Return (x, y) of the center of cell containing provided text 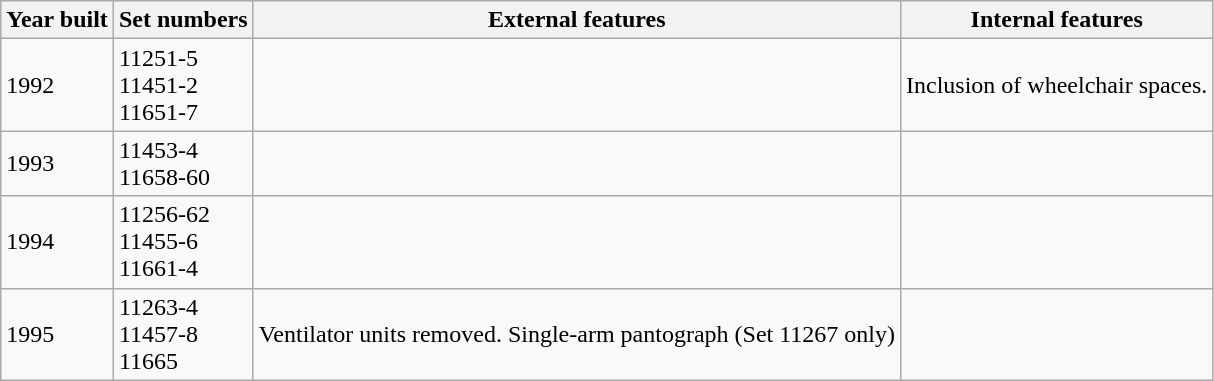
1992 (58, 85)
Set numbers (183, 20)
Ventilator units removed. Single-arm pantograph (Set 11267 only) (576, 334)
1995 (58, 334)
Year built (58, 20)
11453-411658-60 (183, 164)
1993 (58, 164)
11256-6211455-611661-4 (183, 242)
11263-411457-811665 (183, 334)
1994 (58, 242)
External features (576, 20)
11251-511451-211651-7 (183, 85)
Internal features (1057, 20)
Inclusion of wheelchair spaces. (1057, 85)
